Identify which cell holds the provided text, then report its [x, y] central coordinate. 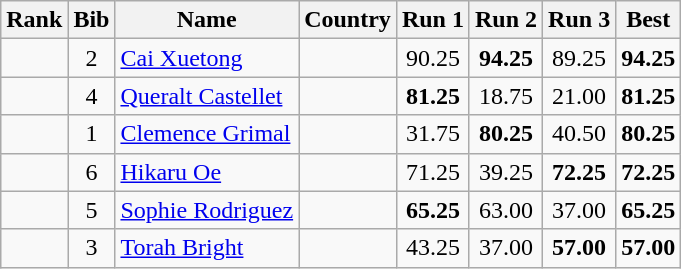
Run 1 [432, 20]
21.00 [580, 96]
5 [92, 210]
Cai Xuetong [207, 58]
1 [92, 134]
43.25 [432, 248]
90.25 [432, 58]
6 [92, 172]
Name [207, 20]
Run 2 [506, 20]
4 [92, 96]
39.25 [506, 172]
31.75 [432, 134]
89.25 [580, 58]
Queralt Castellet [207, 96]
Clemence Grimal [207, 134]
Rank [34, 20]
Country [348, 20]
3 [92, 248]
40.50 [580, 134]
71.25 [432, 172]
Run 3 [580, 20]
2 [92, 58]
Hikaru Oe [207, 172]
18.75 [506, 96]
Bib [92, 20]
63.00 [506, 210]
Torah Bright [207, 248]
Sophie Rodriguez [207, 210]
Best [648, 20]
